Locate the cell with the specified text and output its (X, Y) center coordinate. 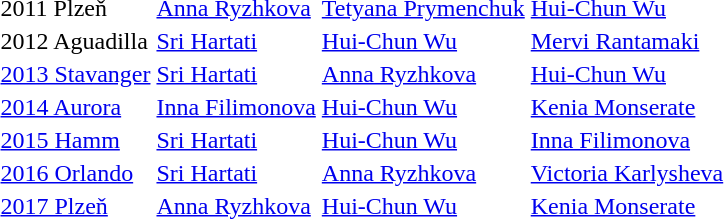
Mervi Rantamaki (626, 41)
Victoria Karlysheva (626, 173)
Kenia Monserate (626, 107)
